From the cell containing the given text, extract its center point as [x, y] coordinate. 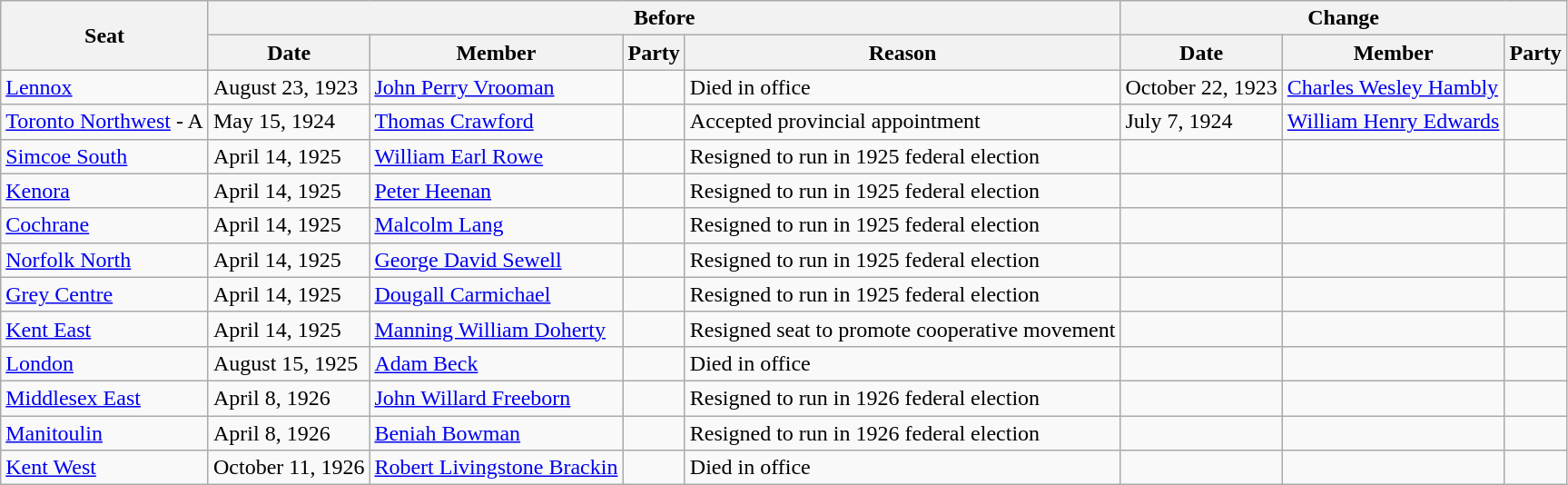
William Henry Edwards [1393, 122]
Cochrane [105, 225]
Reason [902, 53]
Charles Wesley Hambly [1393, 87]
John Willard Freeborn [496, 398]
Simcoe South [105, 156]
Change [1344, 18]
Before [664, 18]
Toronto Northwest - A [105, 122]
Beniah Bowman [496, 433]
October 22, 1923 [1201, 87]
George David Sewell [496, 260]
Middlesex East [105, 398]
Adam Beck [496, 363]
Seat [105, 35]
Thomas Crawford [496, 122]
Kenora [105, 191]
Malcolm Lang [496, 225]
Norfolk North [105, 260]
Grey Centre [105, 294]
August 15, 1925 [289, 363]
Manitoulin [105, 433]
July 7, 1924 [1201, 122]
Lennox [105, 87]
Dougall Carmichael [496, 294]
Resigned seat to promote cooperative movement [902, 329]
Peter Heenan [496, 191]
Kent East [105, 329]
October 11, 1926 [289, 468]
Manning William Doherty [496, 329]
Accepted provincial appointment [902, 122]
August 23, 1923 [289, 87]
May 15, 1924 [289, 122]
Robert Livingstone Brackin [496, 468]
Kent West [105, 468]
John Perry Vrooman [496, 87]
London [105, 363]
William Earl Rowe [496, 156]
